Find where the given text appears and provide that cell's center as [x, y] coordinate. 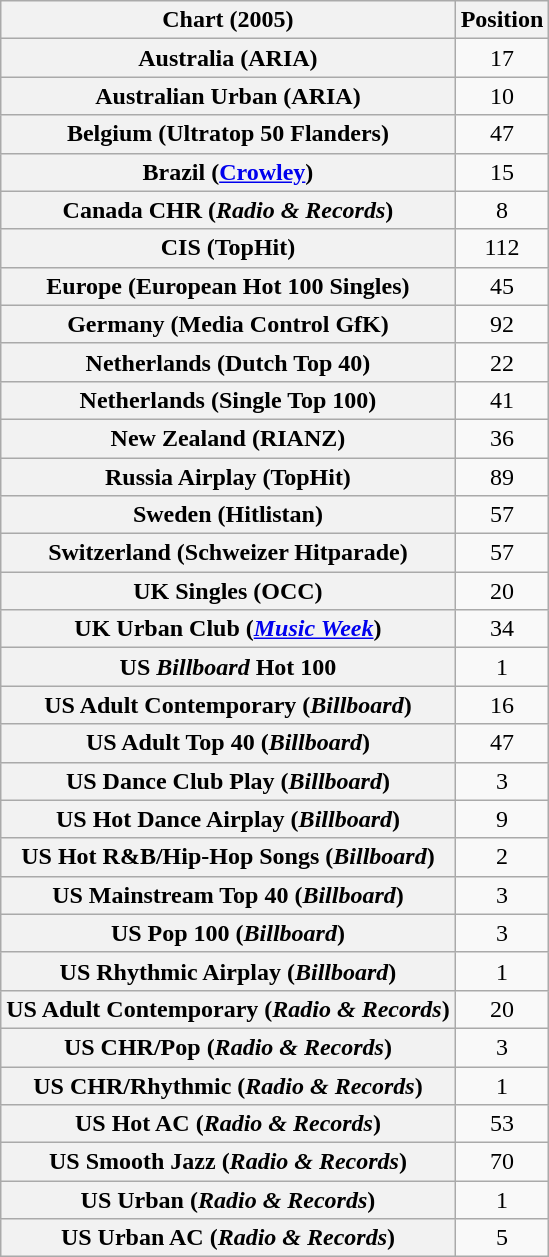
US Rhythmic Airplay (Billboard) [228, 971]
UK Urban Club (Music Week) [228, 629]
41 [502, 400]
112 [502, 248]
US Dance Club Play (Billboard) [228, 781]
UK Singles (OCC) [228, 591]
Russia Airplay (TopHit) [228, 477]
Canada CHR (Radio & Records) [228, 210]
10 [502, 96]
70 [502, 1162]
US CHR/Pop (Radio & Records) [228, 1047]
US Hot AC (Radio & Records) [228, 1124]
US Billboard Hot 100 [228, 667]
US Pop 100 (Billboard) [228, 933]
Belgium (Ultratop 50 Flanders) [228, 134]
Netherlands (Single Top 100) [228, 400]
US Urban AC (Radio & Records) [228, 1238]
34 [502, 629]
36 [502, 438]
Brazil (Crowley) [228, 172]
5 [502, 1238]
8 [502, 210]
Australian Urban (ARIA) [228, 96]
22 [502, 362]
Germany (Media Control GfK) [228, 324]
Netherlands (Dutch Top 40) [228, 362]
US Adult Contemporary (Radio & Records) [228, 1009]
53 [502, 1124]
9 [502, 819]
Australia (ARIA) [228, 58]
US Adult Contemporary (Billboard) [228, 705]
45 [502, 286]
US Hot R&B/Hip-Hop Songs (Billboard) [228, 857]
17 [502, 58]
US Adult Top 40 (Billboard) [228, 743]
Switzerland (Schweizer Hitparade) [228, 553]
US Mainstream Top 40 (Billboard) [228, 895]
US Hot Dance Airplay (Billboard) [228, 819]
2 [502, 857]
15 [502, 172]
89 [502, 477]
US CHR/Rhythmic (Radio & Records) [228, 1085]
92 [502, 324]
16 [502, 705]
New Zealand (RIANZ) [228, 438]
US Smooth Jazz (Radio & Records) [228, 1162]
US Urban (Radio & Records) [228, 1200]
Chart (2005) [228, 20]
Sweden (Hitlistan) [228, 515]
Europe (European Hot 100 Singles) [228, 286]
Position [502, 20]
CIS (TopHit) [228, 248]
